Pinpoint the cell where the given text exists, returning its [x, y] midpoint coordinate. 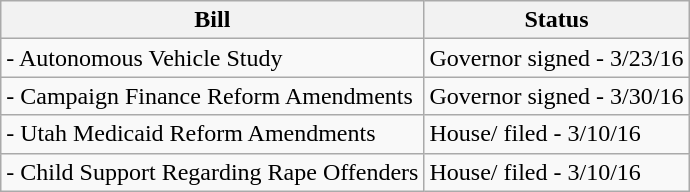
Governor signed - 3/23/16 [556, 58]
- Autonomous Vehicle Study [212, 58]
Bill [212, 20]
- Campaign Finance Reform Amendments [212, 96]
Status [556, 20]
- Utah Medicaid Reform Amendments [212, 134]
Governor signed - 3/30/16 [556, 96]
- Child Support Regarding Rape Offenders [212, 172]
